Identify which cell holds the provided text, then report its (x, y) central coordinate. 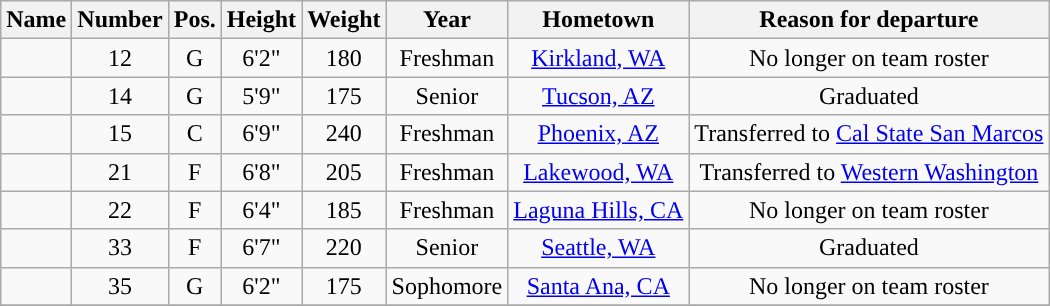
Tucson, AZ (598, 96)
Laguna Hills, CA (598, 210)
Seattle, WA (598, 248)
5'9" (261, 96)
Transferred to Western Washington (869, 172)
6'9" (261, 134)
Hometown (598, 20)
Number (120, 20)
Weight (344, 20)
Phoenix, AZ (598, 134)
Lakewood, WA (598, 172)
180 (344, 58)
Reason for departure (869, 20)
205 (344, 172)
Name (36, 20)
21 (120, 172)
Pos. (194, 20)
35 (120, 286)
22 (120, 210)
6'4" (261, 210)
Year (447, 20)
14 (120, 96)
220 (344, 248)
15 (120, 134)
Transferred to Cal State San Marcos (869, 134)
C (194, 134)
Sophomore (447, 286)
33 (120, 248)
Height (261, 20)
240 (344, 134)
6'8" (261, 172)
185 (344, 210)
Kirkland, WA (598, 58)
Santa Ana, CA (598, 286)
12 (120, 58)
6'7" (261, 248)
